Provide the (x, y) coordinate of the cell's center where the given text is located.  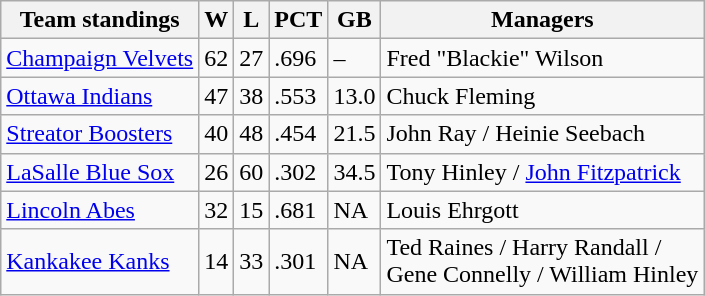
L (252, 20)
48 (252, 134)
Chuck Fleming (542, 96)
21.5 (354, 134)
Managers (542, 20)
33 (252, 262)
Lincoln Abes (100, 210)
GB (354, 20)
Kankakee Kanks (100, 262)
38 (252, 96)
.454 (298, 134)
40 (216, 134)
Team standings (100, 20)
34.5 (354, 172)
.301 (298, 262)
47 (216, 96)
– (354, 58)
Tony Hinley / John Fitzpatrick (542, 172)
26 (216, 172)
27 (252, 58)
Ottawa Indians (100, 96)
Fred "Blackie" Wilson (542, 58)
.553 (298, 96)
Ted Raines / Harry Randall / Gene Connelly / William Hinley (542, 262)
15 (252, 210)
Streator Boosters (100, 134)
14 (216, 262)
62 (216, 58)
PCT (298, 20)
John Ray / Heinie Seebach (542, 134)
.681 (298, 210)
W (216, 20)
13.0 (354, 96)
Louis Ehrgott (542, 210)
LaSalle Blue Sox (100, 172)
60 (252, 172)
Champaign Velvets (100, 58)
.696 (298, 58)
.302 (298, 172)
32 (216, 210)
